Return the [X, Y] coordinate for the center point of the cell that contains the specified text.  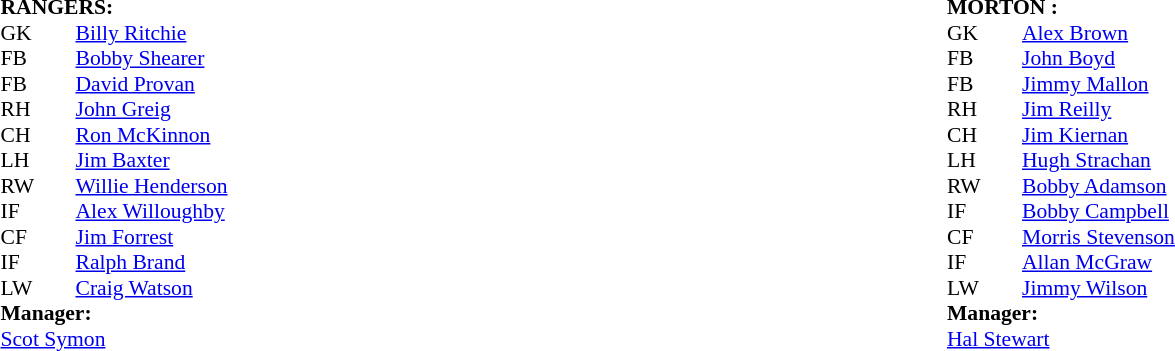
John Greig [152, 109]
Willie Henderson [152, 186]
Jimmy Mallon [1098, 84]
Ron McKinnon [152, 135]
Craig Watson [152, 288]
Hugh Strachan [1098, 161]
John Boyd [1098, 59]
Jim Forrest [152, 237]
Billy Ritchie [152, 33]
Bobby Shearer [152, 59]
Jim Kiernan [1098, 135]
Alex Brown [1098, 33]
Ralph Brand [152, 263]
Bobby Adamson [1098, 186]
Jimmy Wilson [1098, 288]
Alex Willoughby [152, 211]
Bobby Campbell [1098, 211]
Morris Stevenson [1098, 237]
Allan McGraw [1098, 263]
Jim Reilly [1098, 109]
Jim Baxter [152, 161]
David Provan [152, 84]
